Scan for the cell matching the given text and deliver its [x, y] coordinate at center. 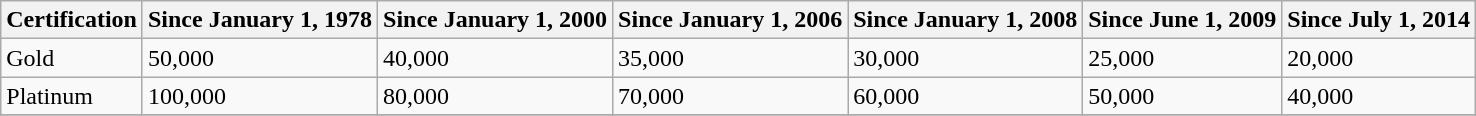
Since January 1, 2006 [730, 20]
Certification [72, 20]
Platinum [72, 96]
Gold [72, 58]
25,000 [1182, 58]
60,000 [966, 96]
80,000 [496, 96]
35,000 [730, 58]
20,000 [1379, 58]
Since January 1, 2008 [966, 20]
70,000 [730, 96]
Since June 1, 2009 [1182, 20]
100,000 [260, 96]
Since January 1, 2000 [496, 20]
30,000 [966, 58]
Since January 1, 1978 [260, 20]
Since July 1, 2014 [1379, 20]
